For the text-containing cell, return its midpoint in [x, y] coordinate format. 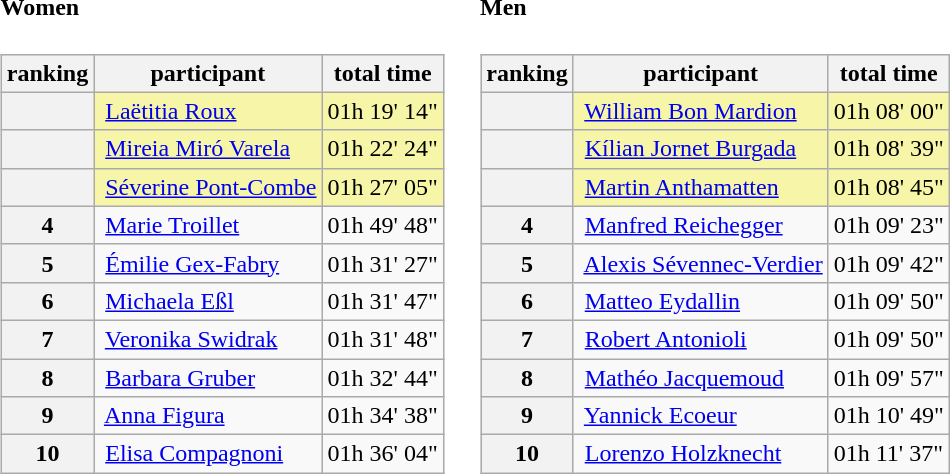
Elisa Compagnoni [208, 454]
01h 08' 00" [888, 111]
01h 19' 14" [382, 111]
Marie Troillet [208, 225]
01h 08' 45" [888, 187]
01h 22' 24" [382, 149]
Émilie Gex-Fabry [208, 263]
Laëtitia Roux [208, 111]
01h 32' 44" [382, 378]
01h 36' 04" [382, 454]
Alexis Sévennec-Verdier [700, 263]
Séverine Pont-Combe [208, 187]
William Bon Mardion [700, 111]
Barbara Gruber [208, 378]
Martin Anthamatten [700, 187]
01h 09' 23" [888, 225]
01h 10' 49" [888, 416]
01h 34' 38" [382, 416]
01h 49' 48" [382, 225]
01h 09' 42" [888, 263]
Michaela Eßl [208, 301]
Mathéo Jacquemoud [700, 378]
01h 31' 27" [382, 263]
01h 08' 39" [888, 149]
Robert Antonioli [700, 339]
Kílian Jornet Burgada [700, 149]
Veronika Swidrak [208, 339]
Lorenzo Holzknecht [700, 454]
01h 31' 47" [382, 301]
01h 09' 57" [888, 378]
01h 11' 37" [888, 454]
Mireia Miró Varela [208, 149]
01h 27' 05" [382, 187]
Manfred Reichegger [700, 225]
Matteo Eydallin [700, 301]
Anna Figura [208, 416]
Yannick Ecoeur [700, 416]
01h 31' 48" [382, 339]
